Search for the cell housing the specified text and yield its [x, y] center coordinate. 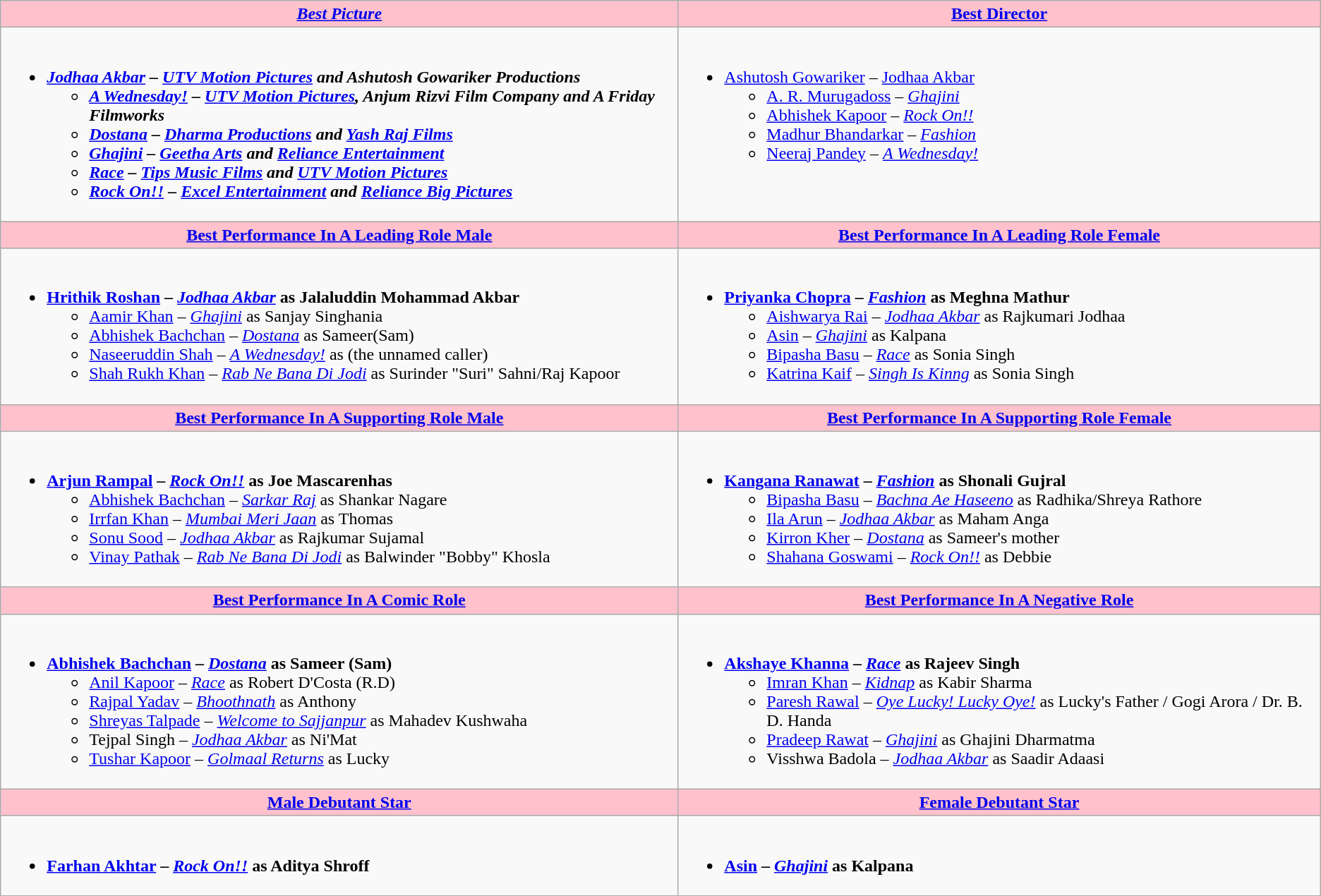
Best Performance In A Leading Role Male [339, 235]
Best Performance In A Negative Role [999, 600]
Best Performance In A Supporting Role Male [339, 418]
Ashutosh Gowariker – Jodhaa AkbarA. R. Murugadoss – GhajiniAbhishek Kapoor – Rock On!!Madhur Bhandarkar – FashionNeeraj Pandey – A Wednesday! [999, 124]
Farhan Akhtar – Rock On!! as Aditya Shroff [339, 855]
Best Picture [339, 14]
Best Performance In A Comic Role [339, 600]
Asin – Ghajini as Kalpana [999, 855]
Male Debutant Star [339, 802]
Best Performance In A Supporting Role Female [999, 418]
Female Debutant Star [999, 802]
Best Director [999, 14]
Best Performance In A Leading Role Female [999, 235]
